Return the (x, y) coordinate for the center point of the cell that contains the specified text.  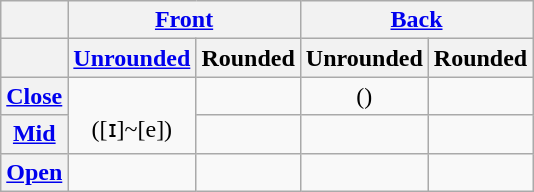
() (364, 96)
Open (34, 172)
Front (184, 20)
Close (34, 96)
Mid (34, 134)
([ɪ]~[e]) (132, 115)
Back (416, 20)
